Return the (X, Y) coordinate for the center point of the cell that contains the specified text.  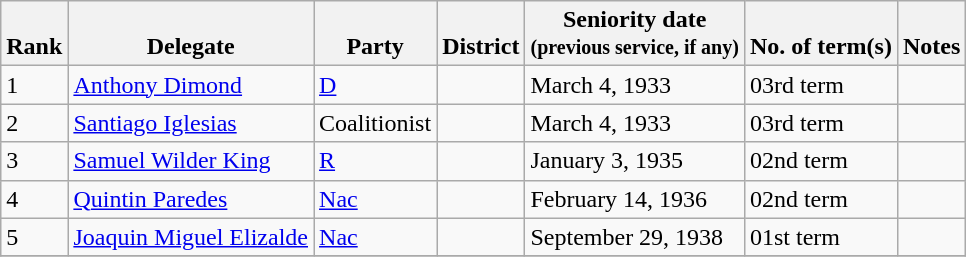
Joaquin Miguel Elizalde (191, 237)
Quintin Paredes (191, 199)
Party (376, 34)
1 (34, 85)
Notes (931, 34)
5 (34, 237)
Seniority date(previous service, if any) (634, 34)
2 (34, 123)
Delegate (191, 34)
Samuel Wilder King (191, 161)
January 3, 1935 (634, 161)
No. of term(s) (820, 34)
R (376, 161)
01st term (820, 237)
D (376, 85)
District (481, 34)
Anthony Dimond (191, 85)
Rank (34, 34)
3 (34, 161)
Coalitionist (376, 123)
Santiago Iglesias (191, 123)
4 (34, 199)
February 14, 1936 (634, 199)
September 29, 1938 (634, 237)
